Pinpoint the cell where the given text exists, returning its (x, y) midpoint coordinate. 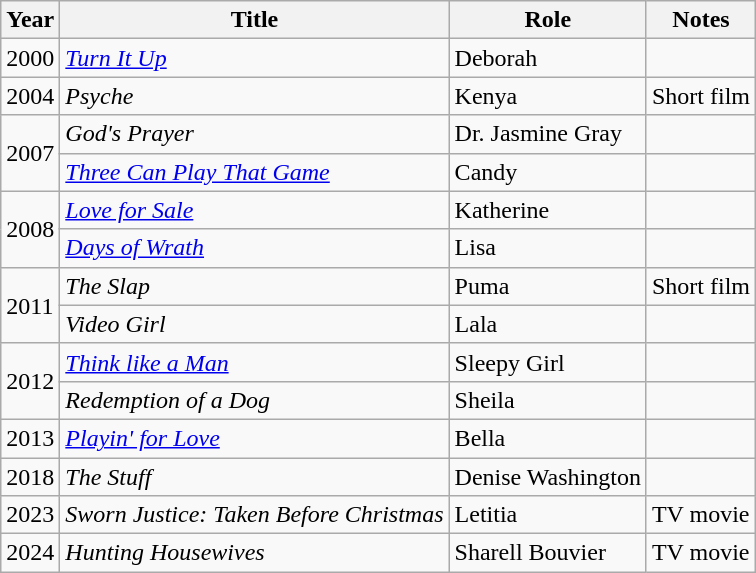
Title (254, 20)
2023 (30, 515)
Deborah (548, 58)
Dr. Jasmine Gray (548, 134)
Turn It Up (254, 58)
Playin' for Love (254, 438)
Puma (548, 286)
Psyche (254, 96)
Lisa (548, 248)
Denise Washington (548, 477)
Letitia (548, 515)
The Stuff (254, 477)
Sworn Justice: Taken Before Christmas (254, 515)
2024 (30, 553)
Hunting Housewives (254, 553)
2012 (30, 381)
Sleepy Girl (548, 362)
2004 (30, 96)
The Slap (254, 286)
Video Girl (254, 324)
Kenya (548, 96)
Bella (548, 438)
Year (30, 20)
Three Can Play That Game (254, 172)
2013 (30, 438)
2011 (30, 305)
Candy (548, 172)
Role (548, 20)
Notes (700, 20)
2008 (30, 229)
Lala (548, 324)
Love for Sale (254, 210)
2018 (30, 477)
Redemption of a Dog (254, 400)
Sharell Bouvier (548, 553)
2000 (30, 58)
God's Prayer (254, 134)
Think like a Man (254, 362)
Days of Wrath (254, 248)
Sheila (548, 400)
Katherine (548, 210)
2007 (30, 153)
